For the text-containing cell, return its midpoint in [X, Y] coordinate format. 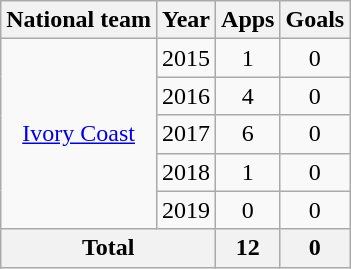
Total [108, 248]
4 [248, 96]
Goals [315, 20]
2018 [186, 172]
Year [186, 20]
National team [79, 20]
2016 [186, 96]
2015 [186, 58]
2019 [186, 210]
12 [248, 248]
2017 [186, 134]
6 [248, 134]
Ivory Coast [79, 134]
Apps [248, 20]
